Identify which cell holds the provided text, then report its (x, y) central coordinate. 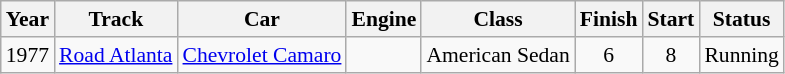
American Sedan (498, 55)
Track (116, 19)
Road Atlanta (116, 55)
Status (741, 19)
Class (498, 19)
Start (670, 19)
Year (28, 19)
Chevrolet Camaro (262, 55)
Finish (609, 19)
8 (670, 55)
Running (741, 55)
Car (262, 19)
1977 (28, 55)
6 (609, 55)
Engine (384, 19)
